Detect which cell encompasses the target text, then output its [x, y] center coordinate. 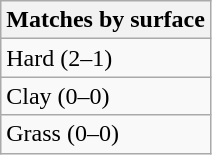
Clay (0–0) [106, 96]
Matches by surface [106, 20]
Hard (2–1) [106, 58]
Grass (0–0) [106, 134]
